For the text-containing cell, return its midpoint in [X, Y] coordinate format. 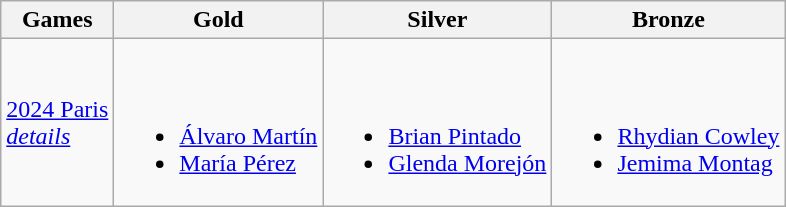
Álvaro MartínMaría Pérez [218, 122]
Rhydian CowleyJemima Montag [668, 122]
Gold [218, 20]
2024 Parisdetails [58, 122]
Games [58, 20]
Silver [438, 20]
Bronze [668, 20]
Brian PintadoGlenda Morejón [438, 122]
